Detect which cell encompasses the target text, then output its [x, y] center coordinate. 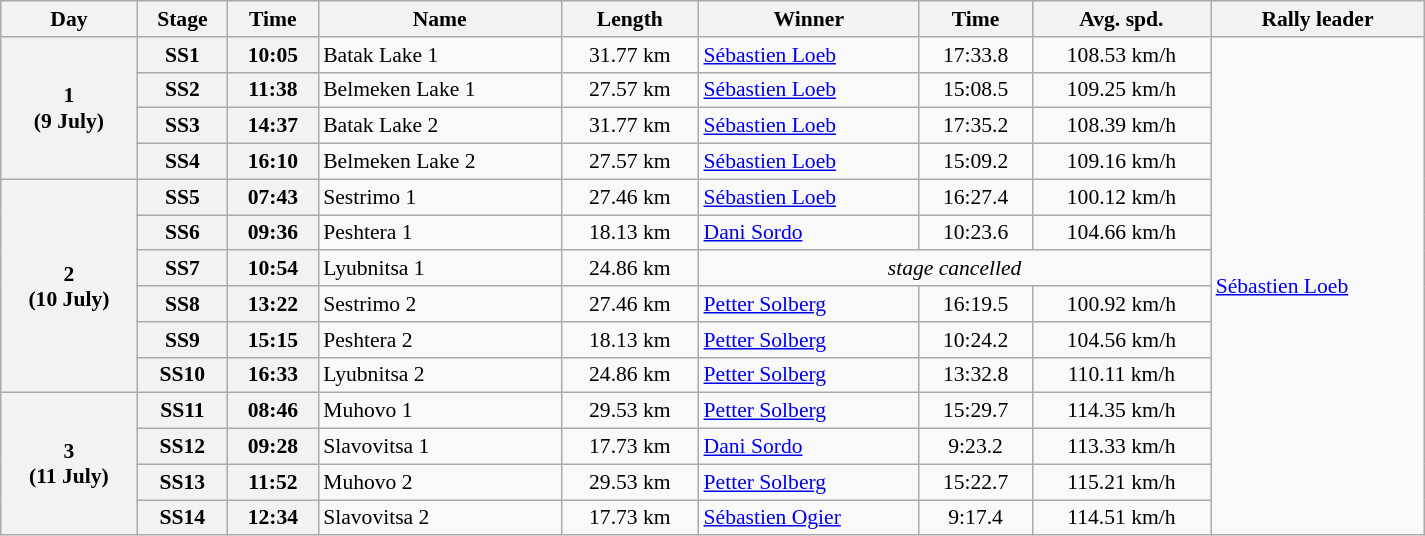
Day [69, 19]
114.51 km/h [1122, 518]
16:33 [274, 375]
Muhovo 1 [440, 411]
Belmeken Lake 1 [440, 90]
SS14 [182, 518]
9:23.2 [976, 447]
10:23.6 [976, 233]
109.16 km/h [1122, 162]
13:22 [274, 304]
15:29.7 [976, 411]
Muhovo 2 [440, 482]
16:10 [274, 162]
13:32.8 [976, 375]
Batak Lake 2 [440, 126]
17:35.2 [976, 126]
10:54 [274, 269]
Sébastien Ogier [808, 518]
SS9 [182, 340]
108.39 km/h [1122, 126]
113.33 km/h [1122, 447]
stage cancelled [954, 269]
9:17.4 [976, 518]
1(9 July) [69, 108]
Sestrimo 2 [440, 304]
100.92 km/h [1122, 304]
12:34 [274, 518]
11:38 [274, 90]
3(11 July) [69, 464]
104.66 km/h [1122, 233]
09:36 [274, 233]
115.21 km/h [1122, 482]
16:27.4 [976, 197]
Winner [808, 19]
108.53 km/h [1122, 55]
Lyubnitsa 2 [440, 375]
100.12 km/h [1122, 197]
11:52 [274, 482]
SS11 [182, 411]
104.56 km/h [1122, 340]
SS6 [182, 233]
Stage [182, 19]
SS1 [182, 55]
Peshtera 1 [440, 233]
2(10 July) [69, 286]
Length [630, 19]
SS7 [182, 269]
Belmeken Lake 2 [440, 162]
SS12 [182, 447]
Peshtera 2 [440, 340]
Name [440, 19]
07:43 [274, 197]
SS5 [182, 197]
14:37 [274, 126]
114.35 km/h [1122, 411]
SS8 [182, 304]
Batak Lake 1 [440, 55]
Avg. spd. [1122, 19]
SS10 [182, 375]
SS3 [182, 126]
17:33.8 [976, 55]
Lyubnitsa 1 [440, 269]
15:22.7 [976, 482]
Slavovitsa 2 [440, 518]
SS4 [182, 162]
Rally leader [1318, 19]
109.25 km/h [1122, 90]
15:15 [274, 340]
15:08.5 [976, 90]
Slavovitsa 1 [440, 447]
09:28 [274, 447]
SS2 [182, 90]
08:46 [274, 411]
110.11 km/h [1122, 375]
10:24.2 [976, 340]
10:05 [274, 55]
16:19.5 [976, 304]
Sestrimo 1 [440, 197]
15:09.2 [976, 162]
SS13 [182, 482]
